From the cell containing the given text, extract its center point as (x, y) coordinate. 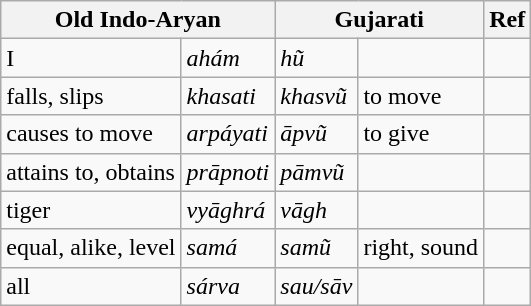
ahám (228, 58)
khasati (228, 96)
to move (421, 96)
falls, slips (91, 96)
vyāghrá (228, 210)
right, sound (421, 248)
Ref (508, 20)
I (91, 58)
all (91, 286)
vāgh (316, 210)
tiger (91, 210)
āpvũ (316, 134)
pāmvũ (316, 172)
prāpnoti (228, 172)
Old Indo-Aryan (138, 20)
sárva (228, 286)
hũ (316, 58)
attains to, obtains (91, 172)
samá (228, 248)
causes to move (91, 134)
equal, alike, level (91, 248)
arpáyati (228, 134)
khasvũ (316, 96)
sau/sāv (316, 286)
Gujarati (380, 20)
to give (421, 134)
samũ (316, 248)
